Extract the [x, y] coordinate from the center of the cell holding the provided text.  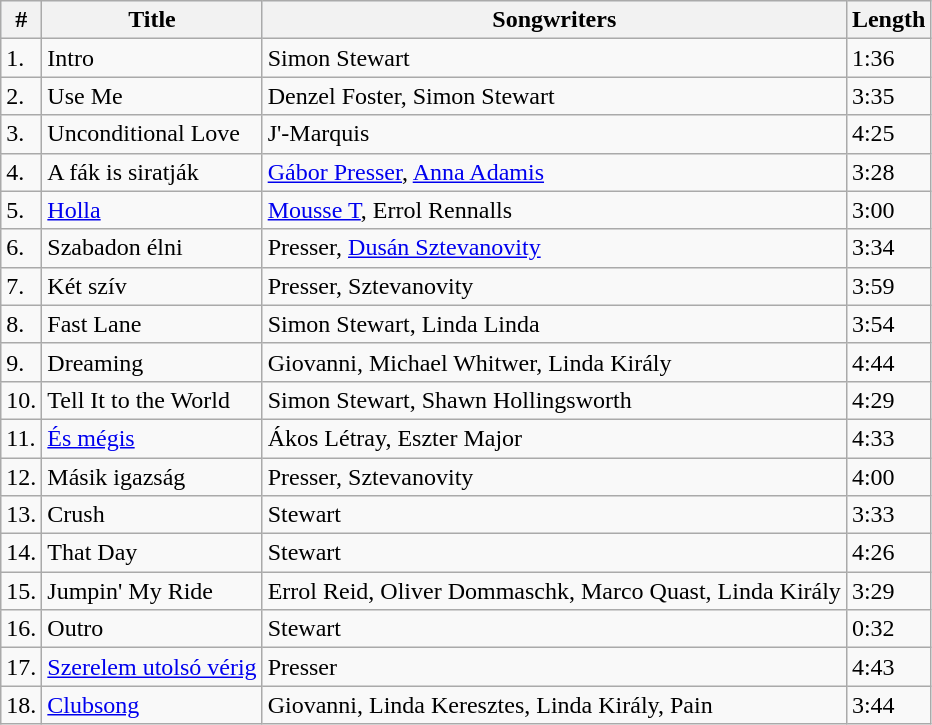
Simon Stewart, Linda Linda [554, 324]
5. [22, 210]
Songwriters [554, 20]
Másik igazság [152, 477]
Presser, Dusán Sztevanovity [554, 248]
8. [22, 324]
17. [22, 667]
16. [22, 629]
Intro [152, 58]
12. [22, 477]
Giovanni, Michael Whitwer, Linda Király [554, 362]
4:33 [888, 438]
4:00 [888, 477]
Length [888, 20]
Holla [152, 210]
1:36 [888, 58]
Use Me [152, 96]
3:44 [888, 705]
15. [22, 591]
Fast Lane [152, 324]
4:25 [888, 134]
Errol Reid, Oliver Dommaschk, Marco Quast, Linda Király [554, 591]
6. [22, 248]
Simon Stewart, Shawn Hollingsworth [554, 400]
Unconditional Love [152, 134]
4:26 [888, 553]
Két szív [152, 286]
7. [22, 286]
Ákos Létray, Eszter Major [554, 438]
11. [22, 438]
Outro [152, 629]
3. [22, 134]
Gábor Presser, Anna Adamis [554, 172]
Giovanni, Linda Keresztes, Linda Király, Pain [554, 705]
3:00 [888, 210]
A fák is siratják [152, 172]
14. [22, 553]
0:32 [888, 629]
10. [22, 400]
Simon Stewart [554, 58]
Denzel Foster, Simon Stewart [554, 96]
4:43 [888, 667]
Dreaming [152, 362]
18. [22, 705]
3:33 [888, 515]
1. [22, 58]
13. [22, 515]
Mousse T, Errol Rennalls [554, 210]
9. [22, 362]
That Day [152, 553]
3:28 [888, 172]
Clubsong [152, 705]
Szabadon élni [152, 248]
3:34 [888, 248]
Title [152, 20]
4. [22, 172]
Crush [152, 515]
3:35 [888, 96]
4:29 [888, 400]
J'-Marquis [554, 134]
És mégis [152, 438]
# [22, 20]
Presser [554, 667]
3:59 [888, 286]
Jumpin' My Ride [152, 591]
Tell It to the World [152, 400]
Szerelem utolsó vérig [152, 667]
4:44 [888, 362]
3:54 [888, 324]
3:29 [888, 591]
2. [22, 96]
